Return the (x, y) coordinate for the center point of the cell that contains the specified text.  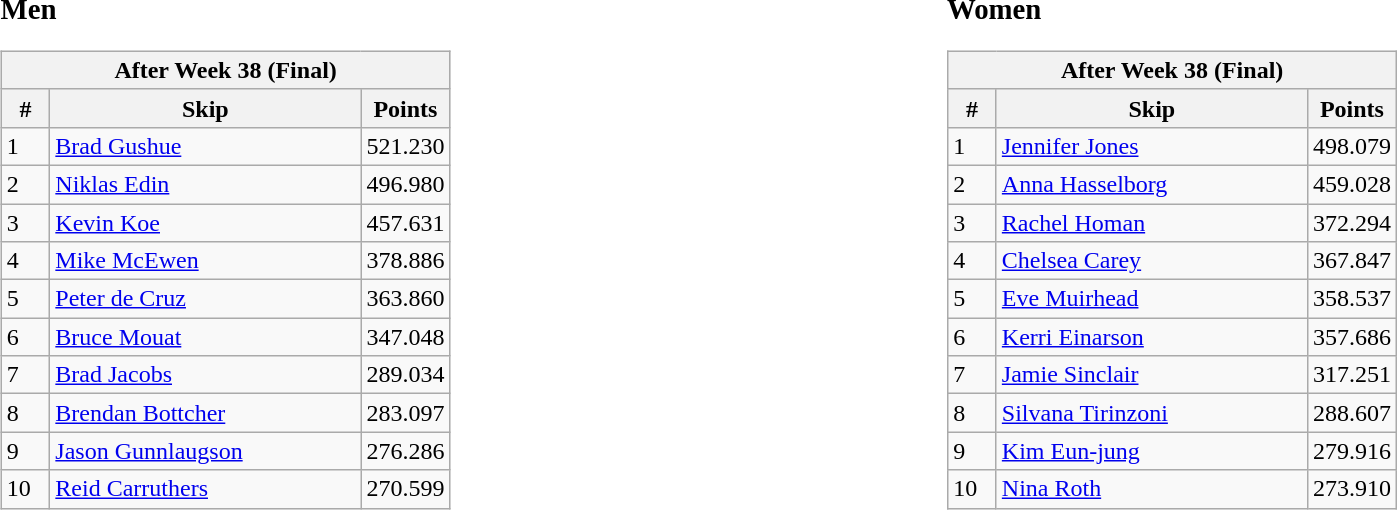
Jason Gunnlaugson (206, 451)
Eve Muirhead (1152, 299)
273.910 (1352, 489)
459.028 (1352, 184)
Chelsea Carey (1152, 261)
372.294 (1352, 223)
Reid Carruthers (206, 489)
Brendan Bottcher (206, 413)
378.886 (406, 261)
Brad Gushue (206, 146)
288.607 (1352, 413)
317.251 (1352, 375)
Jennifer Jones (1152, 146)
Niklas Edin (206, 184)
Kevin Koe (206, 223)
496.980 (406, 184)
457.631 (406, 223)
358.537 (1352, 299)
Anna Hasselborg (1152, 184)
276.286 (406, 451)
Jamie Sinclair (1152, 375)
Kim Eun-jung (1152, 451)
Nina Roth (1152, 489)
Kerri Einarson (1152, 337)
283.097 (406, 413)
367.847 (1352, 261)
279.916 (1352, 451)
521.230 (406, 146)
289.034 (406, 375)
357.686 (1352, 337)
Mike McEwen (206, 261)
498.079 (1352, 146)
347.048 (406, 337)
Brad Jacobs (206, 375)
Rachel Homan (1152, 223)
Bruce Mouat (206, 337)
Silvana Tirinzoni (1152, 413)
363.860 (406, 299)
270.599 (406, 489)
Peter de Cruz (206, 299)
